Extract the [x, y] coordinate from the center of the cell holding the provided text.  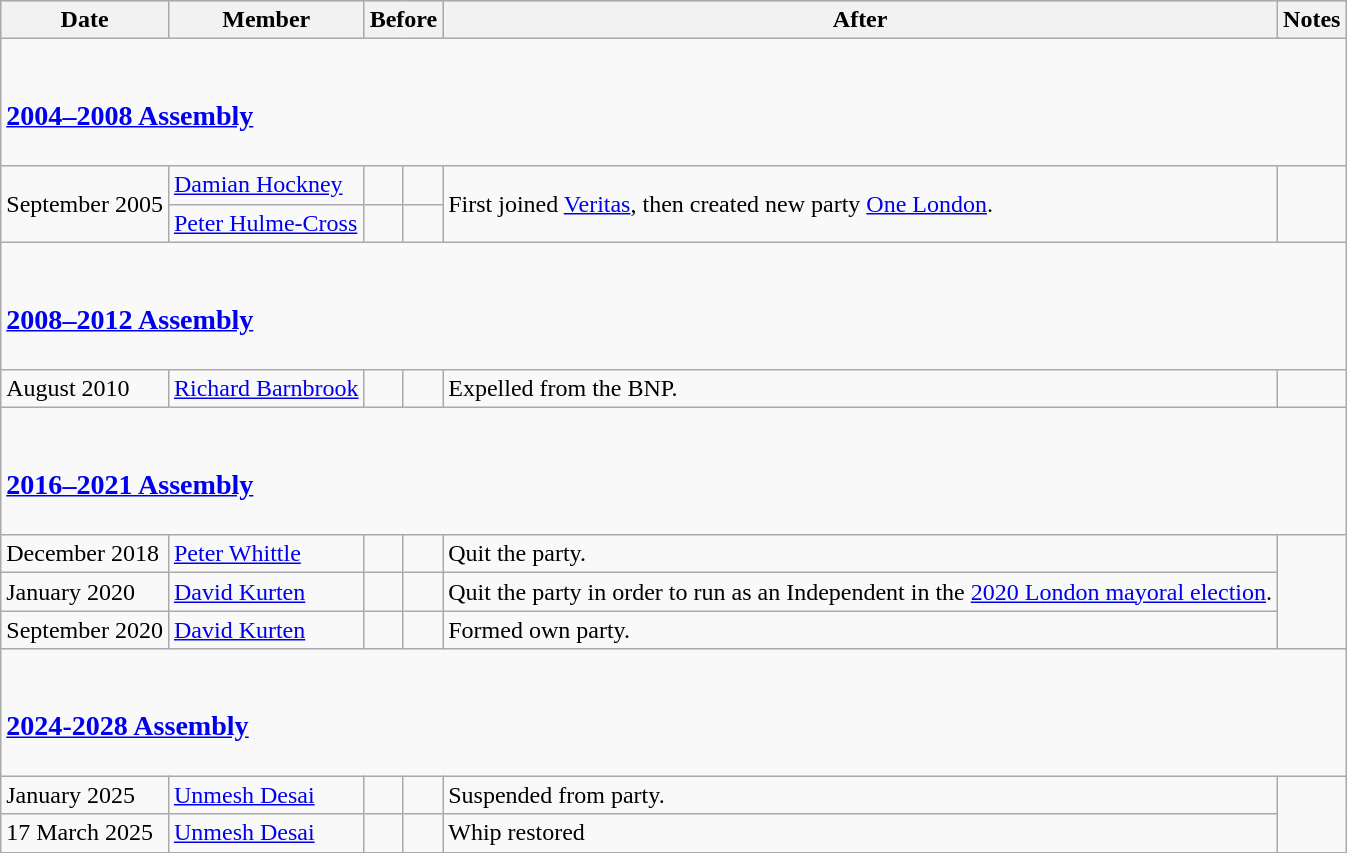
January 2025 [85, 795]
September 2020 [85, 630]
17 March 2025 [85, 833]
August 2010 [85, 388]
December 2018 [85, 554]
Date [85, 20]
First joined Veritas, then created new party One London. [860, 204]
Expelled from the BNP. [860, 388]
2004–2008 Assembly [674, 102]
Formed own party. [860, 630]
Member [266, 20]
2024-2028 Assembly [674, 712]
September 2005 [85, 204]
2008–2012 Assembly [674, 306]
Damian Hockney [266, 185]
Suspended from party. [860, 795]
Quit the party in order to run as an Independent in the 2020 London mayoral election. [860, 592]
Richard Barnbrook [266, 388]
Peter Whittle [266, 554]
Before [404, 20]
January 2020 [85, 592]
Whip restored [860, 833]
After [860, 20]
Notes [1312, 20]
2016–2021 Assembly [674, 470]
Quit the party. [860, 554]
Peter Hulme-Cross [266, 223]
